Pinpoint the cell where the given text exists, returning its (X, Y) midpoint coordinate. 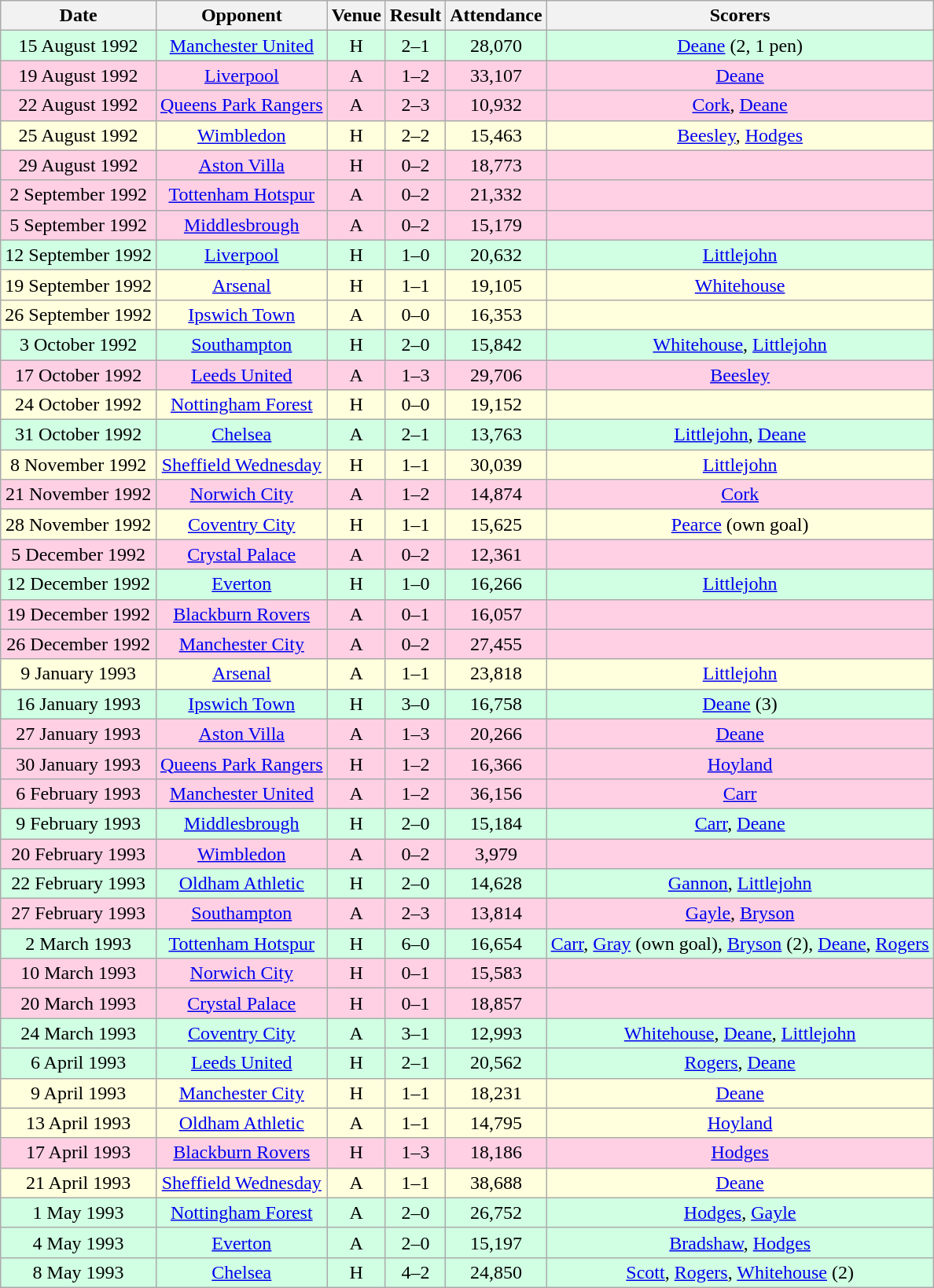
16,353 (496, 315)
2 September 1992 (79, 195)
Deane (2, 1 pen) (740, 46)
16,758 (496, 704)
18,231 (496, 1093)
19 December 1992 (79, 614)
26 September 1992 (79, 315)
6 April 1993 (79, 1063)
2–2 (415, 135)
Result (415, 16)
Gayle, Bryson (740, 914)
24 March 1993 (79, 1033)
25 August 1992 (79, 135)
31 October 1992 (79, 435)
18,857 (496, 1003)
Carr (740, 793)
Pearce (own goal) (740, 524)
6–0 (415, 944)
19,105 (496, 285)
4 May 1993 (79, 1242)
13 April 1993 (79, 1123)
15,463 (496, 135)
38,688 (496, 1183)
Cork, Deane (740, 105)
19,152 (496, 405)
26 December 1992 (79, 644)
Littlejohn, Deane (740, 435)
3,979 (496, 853)
2 March 1993 (79, 944)
12,993 (496, 1033)
5 September 1992 (79, 225)
19 August 1992 (79, 75)
4–2 (415, 1272)
15,583 (496, 973)
16,057 (496, 614)
Opponent (241, 16)
8 May 1993 (79, 1272)
8 November 1992 (79, 465)
15 August 1992 (79, 46)
18,186 (496, 1153)
15,625 (496, 524)
Gannon, Littlejohn (740, 884)
16,366 (496, 764)
Beesley (740, 375)
12 December 1992 (79, 584)
20,562 (496, 1063)
Rogers, Deane (740, 1063)
16 January 1993 (79, 704)
15,197 (496, 1242)
22 August 1992 (79, 105)
Hodges, Gayle (740, 1213)
Hodges (740, 1153)
17 October 1992 (79, 375)
Venue (356, 16)
21,332 (496, 195)
Date (79, 16)
22 February 1993 (79, 884)
30,039 (496, 465)
3 October 1992 (79, 344)
19 September 1992 (79, 285)
33,107 (496, 75)
Bradshaw, Hodges (740, 1242)
18,773 (496, 165)
9 April 1993 (79, 1093)
Whitehouse (740, 285)
24,850 (496, 1272)
29 August 1992 (79, 165)
29,706 (496, 375)
3–1 (415, 1033)
30 January 1993 (79, 764)
14,874 (496, 495)
Scorers (740, 16)
Beesley, Hodges (740, 135)
Carr, Gray (own goal), Bryson (2), Deane, Rogers (740, 944)
Whitehouse, Deane, Littlejohn (740, 1033)
6 February 1993 (79, 793)
Deane (3) (740, 704)
14,628 (496, 884)
Carr, Deane (740, 823)
9 January 1993 (79, 674)
23,818 (496, 674)
36,156 (496, 793)
10 March 1993 (79, 973)
9 February 1993 (79, 823)
10,932 (496, 105)
Cork (740, 495)
24 October 1992 (79, 405)
16,654 (496, 944)
28 November 1992 (79, 524)
17 April 1993 (79, 1153)
14,795 (496, 1123)
28,070 (496, 46)
15,842 (496, 344)
Whitehouse, Littlejohn (740, 344)
21 April 1993 (79, 1183)
5 December 1992 (79, 554)
21 November 1992 (79, 495)
Scott, Rogers, Whitehouse (2) (740, 1272)
15,184 (496, 823)
12 September 1992 (79, 255)
Attendance (496, 16)
20,266 (496, 734)
20 March 1993 (79, 1003)
27 January 1993 (79, 734)
13,763 (496, 435)
3–0 (415, 704)
1 May 1993 (79, 1213)
20 February 1993 (79, 853)
15,179 (496, 225)
27 February 1993 (79, 914)
13,814 (496, 914)
26,752 (496, 1213)
27,455 (496, 644)
12,361 (496, 554)
20,632 (496, 255)
16,266 (496, 584)
